Scan for the cell matching the given text and deliver its [x, y] coordinate at center. 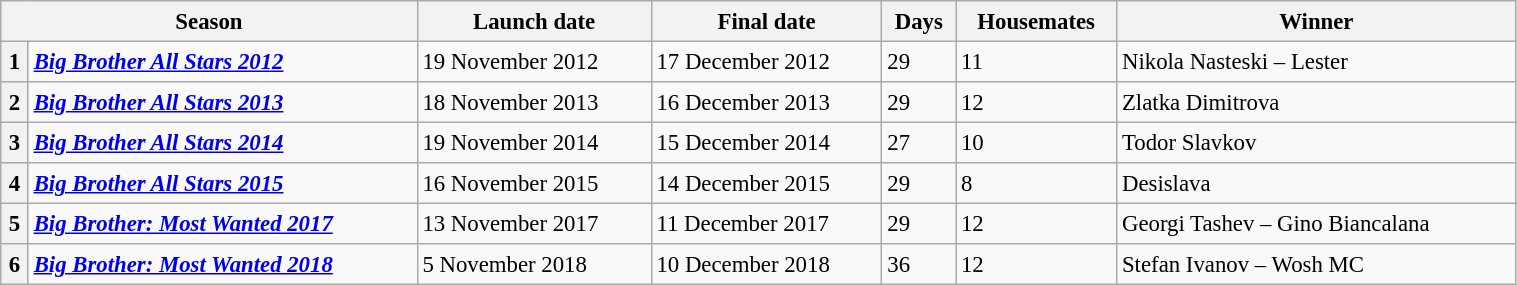
15 December 2014 [766, 144]
Days [919, 22]
Todor Slavkov [1316, 144]
Launch date [534, 22]
Zlatka Dimitrova [1316, 102]
10 December 2018 [766, 264]
16 November 2015 [534, 184]
27 [919, 144]
1 [15, 62]
10 [1036, 144]
Stefan Ivanov – Wosh MC [1316, 264]
Big Brother All Stars 2013 [222, 102]
Big Brother: Most Wanted 2017 [222, 224]
19 November 2014 [534, 144]
5 November 2018 [534, 264]
Final date [766, 22]
19 November 2012 [534, 62]
Big Brother All Stars 2014 [222, 144]
5 [15, 224]
Big Brother All Stars 2012 [222, 62]
13 November 2017 [534, 224]
Desislava [1316, 184]
11 December 2017 [766, 224]
17 December 2012 [766, 62]
Nikola Nasteski – Lester [1316, 62]
36 [919, 264]
Winner [1316, 22]
Big Brother All Stars 2015 [222, 184]
8 [1036, 184]
Big Brother: Most Wanted 2018 [222, 264]
Season [209, 22]
14 December 2015 [766, 184]
Georgi Tashev – Gino Biancalana [1316, 224]
Housemates [1036, 22]
11 [1036, 62]
4 [15, 184]
2 [15, 102]
18 November 2013 [534, 102]
3 [15, 144]
6 [15, 264]
16 December 2013 [766, 102]
